Provide the (X, Y) coordinate of the cell's center where the given text is located.  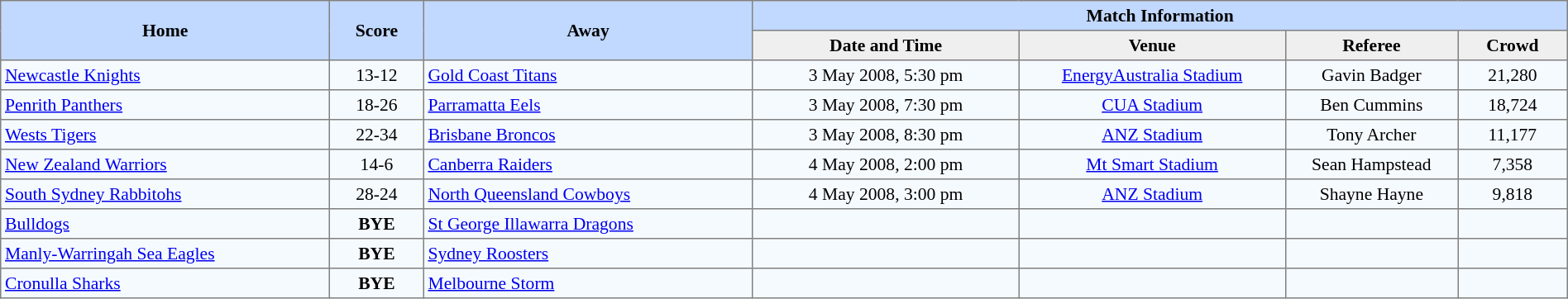
28-24 (377, 194)
Score (377, 31)
14-6 (377, 164)
Home (165, 31)
3 May 2008, 7:30 pm (886, 105)
22-34 (377, 135)
7,358 (1513, 164)
Gavin Badger (1371, 75)
Newcastle Knights (165, 75)
Mt Smart Stadium (1152, 164)
CUA Stadium (1152, 105)
South Sydney Rabbitohs (165, 194)
New Zealand Warriors (165, 164)
Ben Cummins (1371, 105)
3 May 2008, 5:30 pm (886, 75)
18-26 (377, 105)
18,724 (1513, 105)
4 May 2008, 2:00 pm (886, 164)
Away (588, 31)
Parramatta Eels (588, 105)
North Queensland Cowboys (588, 194)
Match Information (1159, 16)
Venue (1152, 45)
Canberra Raiders (588, 164)
Cronulla Sharks (165, 283)
Manly-Warringah Sea Eagles (165, 254)
4 May 2008, 3:00 pm (886, 194)
EnergyAustralia Stadium (1152, 75)
Penrith Panthers (165, 105)
11,177 (1513, 135)
9,818 (1513, 194)
St George Illawarra Dragons (588, 224)
Melbourne Storm (588, 283)
Wests Tigers (165, 135)
Referee (1371, 45)
Shayne Hayne (1371, 194)
Crowd (1513, 45)
Bulldogs (165, 224)
Gold Coast Titans (588, 75)
Sean Hampstead (1371, 164)
21,280 (1513, 75)
3 May 2008, 8:30 pm (886, 135)
13-12 (377, 75)
Sydney Roosters (588, 254)
Tony Archer (1371, 135)
Brisbane Broncos (588, 135)
Date and Time (886, 45)
